Output the (x, y) coordinate of the center of the cell containing the given text.  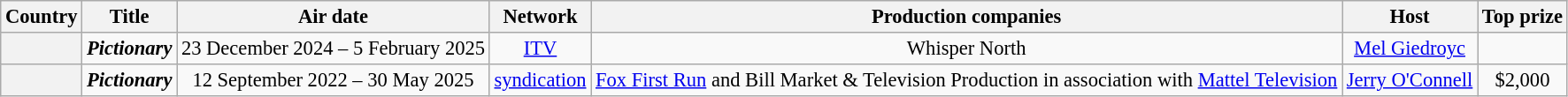
Top prize (1523, 17)
Production companies (966, 17)
Whisper North (966, 48)
Network (540, 17)
12 September 2022 – 30 May 2025 (334, 80)
Fox First Run and Bill Market & Television Production in association with Mattel Television (966, 80)
Mel Giedroyc (1410, 48)
syndication (540, 80)
23 December 2024 – 5 February 2025 (334, 48)
Country (42, 17)
Host (1410, 17)
$2,000 (1523, 80)
Jerry O'Connell (1410, 80)
Air date (334, 17)
Title (129, 17)
ITV (540, 48)
